Return the [x, y] coordinate for the center point of the cell that contains the specified text.  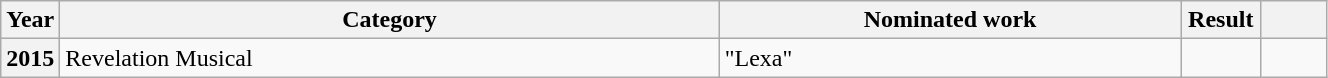
2015 [30, 58]
Result [1221, 20]
Nominated work [950, 20]
"Lexa" [950, 58]
Category [390, 20]
Revelation Musical [390, 58]
Year [30, 20]
